Provide the (X, Y) coordinate of the cell's center where the given text is located.  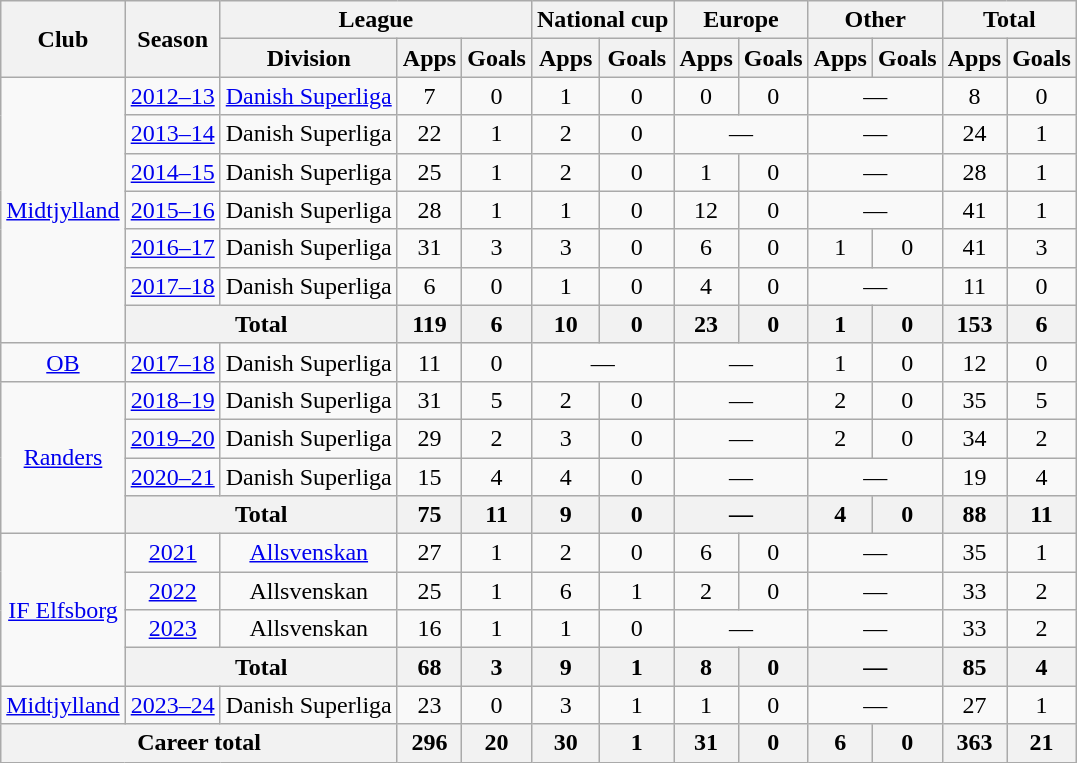
2015–16 (172, 210)
24 (974, 134)
2021 (172, 553)
68 (429, 667)
19 (974, 477)
Randers (63, 457)
20 (497, 743)
2019–20 (172, 438)
IF Elfsborg (63, 610)
2020–21 (172, 477)
Europe (741, 20)
Career total (200, 743)
2023–24 (172, 705)
119 (429, 324)
30 (565, 743)
153 (974, 324)
34 (974, 438)
OB (63, 362)
296 (429, 743)
22 (429, 134)
National cup (602, 20)
Club (63, 39)
2022 (172, 591)
88 (974, 515)
21 (1042, 743)
2018–19 (172, 400)
Division (308, 58)
2013–14 (172, 134)
363 (974, 743)
2012–13 (172, 96)
2014–15 (172, 172)
29 (429, 438)
15 (429, 477)
2023 (172, 629)
2016–17 (172, 248)
Other (875, 20)
10 (565, 324)
Season (172, 39)
League (376, 20)
85 (974, 667)
7 (429, 96)
75 (429, 515)
16 (429, 629)
